Capture the cell that displays the provided text and extract its [X, Y] central coordinate. 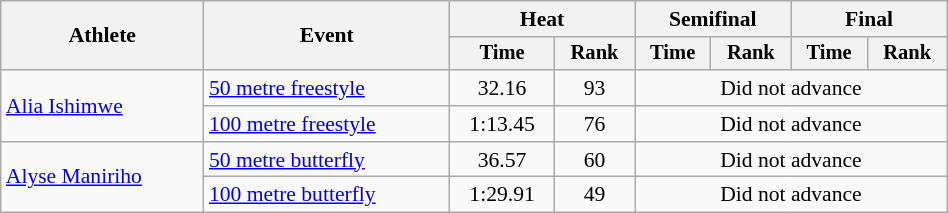
Event [327, 36]
Semifinal [713, 19]
36.57 [502, 160]
100 metre freestyle [327, 124]
Alia Ishimwe [102, 106]
Heat [542, 19]
1:29.91 [502, 195]
32.16 [502, 88]
50 metre freestyle [327, 88]
50 metre butterfly [327, 160]
Alyse Maniriho [102, 178]
Athlete [102, 36]
49 [595, 195]
76 [595, 124]
60 [595, 160]
100 metre butterfly [327, 195]
1:13.45 [502, 124]
93 [595, 88]
Final [869, 19]
